Detect which cell encompasses the target text, then output its [X, Y] center coordinate. 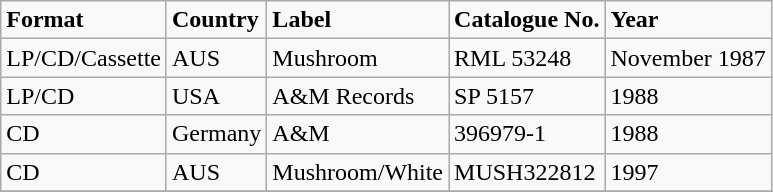
Label [358, 20]
Year [688, 20]
MUSH322812 [527, 172]
Country [216, 20]
Germany [216, 134]
November 1987 [688, 58]
RML 53248 [527, 58]
LP/CD/Cassette [84, 58]
Mushroom [358, 58]
Mushroom/White [358, 172]
1997 [688, 172]
A&M Records [358, 96]
396979-1 [527, 134]
SP 5157 [527, 96]
A&M [358, 134]
LP/CD [84, 96]
USA [216, 96]
Format [84, 20]
Catalogue No. [527, 20]
